Determine the (X, Y) coordinate at the center of the cell enclosing the given text.  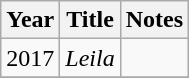
Year (30, 20)
Title (90, 20)
Notes (154, 20)
2017 (30, 58)
Leila (90, 58)
